Extract the [x, y] coordinate from the center of the cell holding the provided text.  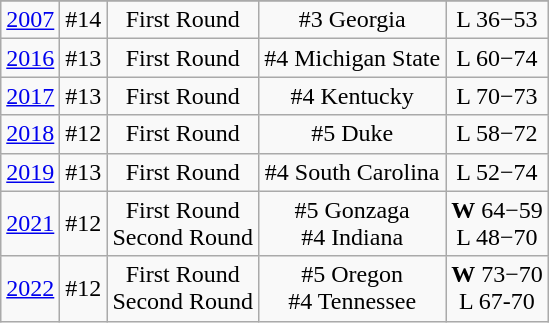
#5 Gonzaga #4 Indiana [352, 224]
2018 [30, 134]
#4 Kentucky [352, 96]
L 60−74 [498, 58]
L 52−74 [498, 172]
#14 [84, 20]
2017 [30, 96]
2019 [30, 172]
#4 South Carolina [352, 172]
2016 [30, 58]
#5 Oregon #4 Tennessee [352, 288]
2022 [30, 288]
L 58−72 [498, 134]
2021 [30, 224]
W 64−59L 48−70 [498, 224]
W 73−70L 67-70 [498, 288]
L 36−53 [498, 20]
#3 Georgia [352, 20]
#5 Duke [352, 134]
2007 [30, 20]
L 70−73 [498, 96]
#4 Michigan State [352, 58]
